Detect which cell encompasses the target text, then output its (x, y) center coordinate. 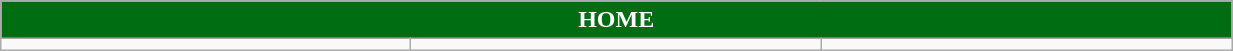
HOME (616, 20)
